Search for the cell housing the specified text and yield its (x, y) center coordinate. 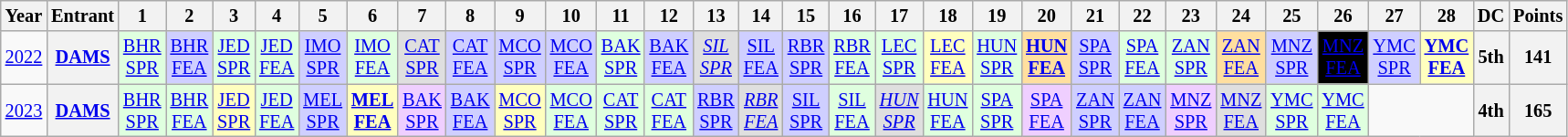
165 (1538, 111)
DC (1491, 16)
13 (716, 16)
5 (323, 16)
11 (621, 16)
10 (571, 16)
5th (1491, 58)
141 (1538, 58)
IMOFEA (372, 58)
16 (852, 16)
15 (806, 16)
4th (1491, 111)
Entrant (82, 16)
20 (1046, 16)
2023 (24, 111)
22 (1143, 16)
12 (668, 16)
7 (422, 16)
24 (1241, 16)
25 (1291, 16)
MELFEA (372, 111)
IMOSPR (323, 58)
2022 (24, 58)
LECFEA (947, 58)
27 (1395, 16)
28 (1447, 16)
1 (142, 16)
21 (1095, 16)
4 (277, 16)
3 (234, 16)
14 (761, 16)
MELSPR (323, 111)
Points (1538, 16)
17 (900, 16)
2 (190, 16)
18 (947, 16)
6 (372, 16)
8 (471, 16)
19 (997, 16)
23 (1190, 16)
26 (1343, 16)
Year (24, 16)
LECSPR (900, 58)
9 (520, 16)
